From the cell containing the given text, extract its center point as (X, Y) coordinate. 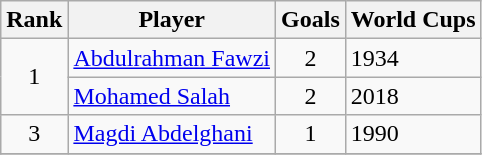
1990 (413, 134)
Rank (34, 20)
Player (172, 20)
Abdulrahman Fawzi (172, 58)
3 (34, 134)
World Cups (413, 20)
2018 (413, 96)
Magdi Abdelghani (172, 134)
1934 (413, 58)
Goals (311, 20)
Mohamed Salah (172, 96)
